For the text-containing cell, return its midpoint in (X, Y) coordinate format. 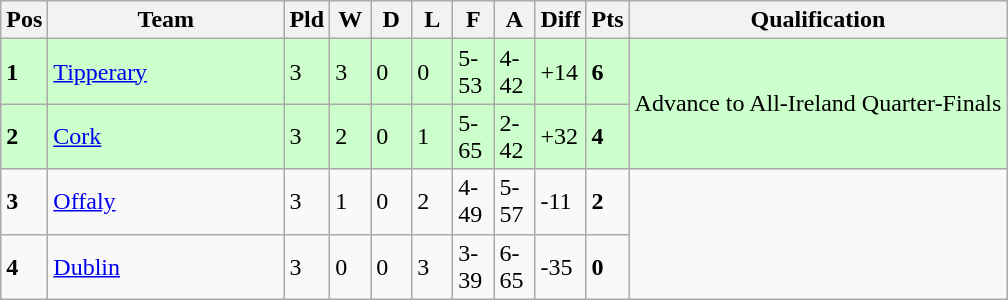
Diff (560, 20)
5-65 (474, 136)
+14 (560, 72)
4-42 (514, 72)
6-65 (514, 266)
Pos (24, 20)
-35 (560, 266)
5-57 (514, 202)
3-39 (474, 266)
Team (166, 20)
W (350, 20)
5-53 (474, 72)
Advance to All-Ireland Quarter-Finals (818, 104)
A (514, 20)
D (392, 20)
6 (608, 72)
2-42 (514, 136)
Qualification (818, 20)
4-49 (474, 202)
-11 (560, 202)
Cork (166, 136)
Dublin (166, 266)
Pts (608, 20)
Pld (307, 20)
+32 (560, 136)
F (474, 20)
L (432, 20)
Offaly (166, 202)
Tipperary (166, 72)
